Find where the given text appears and provide that cell's center as (X, Y) coordinate. 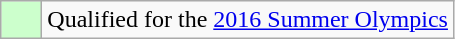
Qualified for the 2016 Summer Olympics (248, 20)
